From the cell containing the given text, extract its center point as [x, y] coordinate. 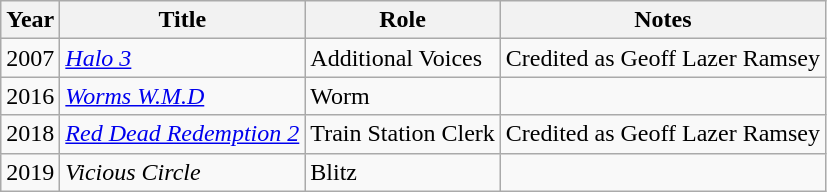
Notes [662, 20]
Title [182, 20]
Role [403, 20]
Blitz [403, 172]
Vicious Circle [182, 172]
Worms W.M.D [182, 96]
Halo 3 [182, 58]
Worm [403, 96]
2007 [30, 58]
Train Station Clerk [403, 134]
Red Dead Redemption 2 [182, 134]
2019 [30, 172]
Additional Voices [403, 58]
2018 [30, 134]
Year [30, 20]
2016 [30, 96]
